Output the (x, y) coordinate of the center of the cell containing the given text.  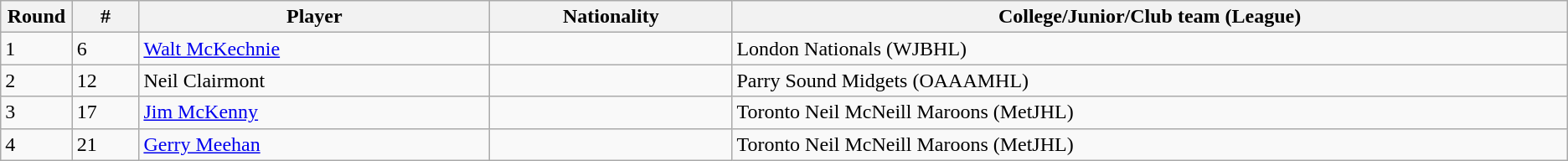
2 (37, 80)
Gerry Meehan (315, 144)
4 (37, 144)
Parry Sound Midgets (OAAAMHL) (1149, 80)
Round (37, 17)
# (106, 17)
London Nationals (WJBHL) (1149, 49)
6 (106, 49)
College/Junior/Club team (League) (1149, 17)
Walt McKechnie (315, 49)
Jim McKenny (315, 112)
21 (106, 144)
Neil Clairmont (315, 80)
17 (106, 112)
Nationality (611, 17)
1 (37, 49)
Player (315, 17)
12 (106, 80)
3 (37, 112)
